Detect which cell encompasses the target text, then output its (x, y) center coordinate. 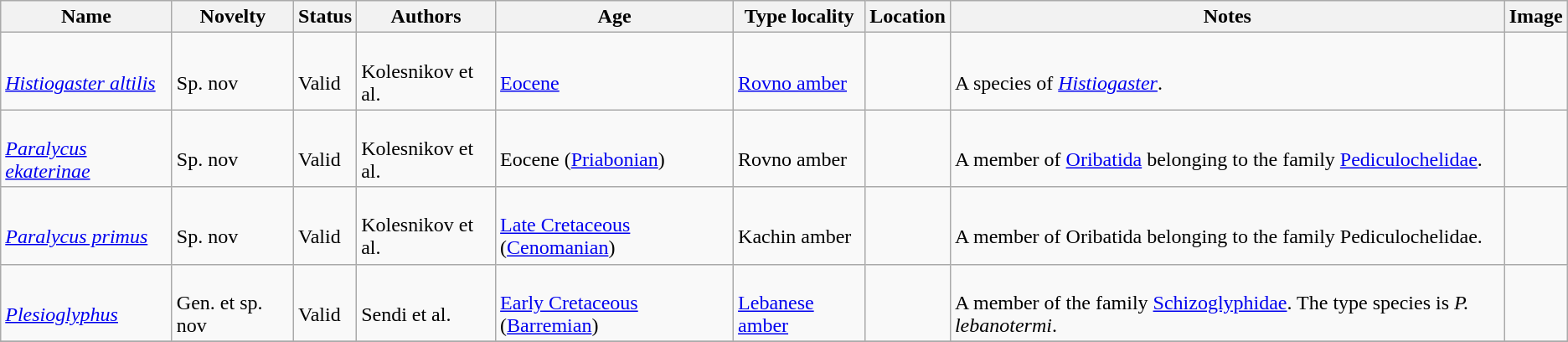
Paralycus primus (87, 225)
Kachin amber (799, 225)
Notes (1227, 17)
Late Cretaceous (Cenomanian) (615, 225)
Sendi et al. (426, 303)
Plesioglyphus (87, 303)
Authors (426, 17)
Eocene (Priabonian) (615, 148)
Histiogaster altilis (87, 71)
Image (1536, 17)
Lebanese amber (799, 303)
Novelty (233, 17)
Location (908, 17)
A species of Histiogaster. (1227, 71)
Eocene (615, 71)
Name (87, 17)
Age (615, 17)
Status (325, 17)
Paralycus ekaterinae (87, 148)
Gen. et sp. nov (233, 303)
A member of the family Schizoglyphidae. The type species is P. lebanotermi. (1227, 303)
Early Cretaceous (Barremian) (615, 303)
Type locality (799, 17)
